Capture the cell that displays the provided text and extract its [X, Y] central coordinate. 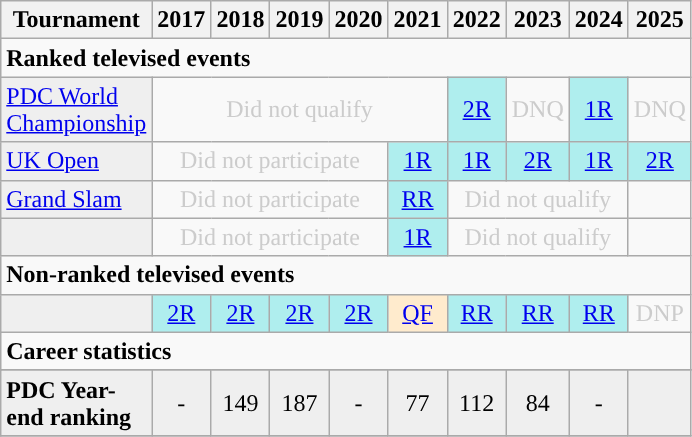
2025 [660, 20]
2024 [598, 20]
149 [240, 402]
2023 [538, 20]
DNP [660, 313]
Career statistics [346, 351]
PDC World Championship [76, 110]
84 [538, 402]
UK Open [76, 161]
77 [418, 402]
2022 [476, 20]
Non-ranked televised events [346, 275]
2019 [300, 20]
QF [418, 313]
PDC Year-end ranking [76, 402]
2021 [418, 20]
2017 [182, 20]
Ranked televised events [346, 58]
Grand Slam [76, 199]
187 [300, 402]
2018 [240, 20]
112 [476, 402]
2020 [358, 20]
Tournament [76, 20]
